Search for the cell housing the specified text and yield its [X, Y] center coordinate. 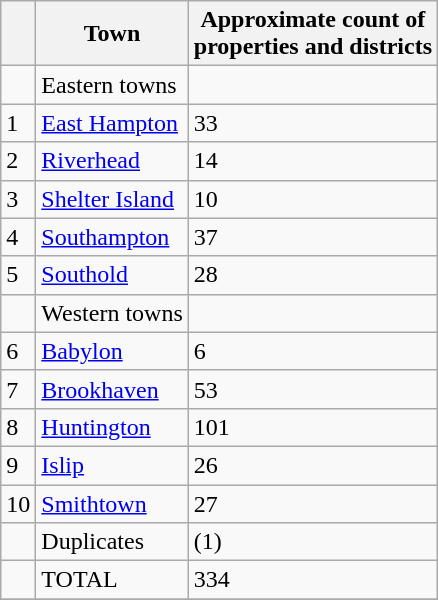
Babylon [112, 351]
7 [18, 389]
33 [312, 123]
Duplicates [112, 542]
1 [18, 123]
28 [312, 275]
5 [18, 275]
(1) [312, 542]
Shelter Island [112, 199]
East Hampton [112, 123]
8 [18, 427]
TOTAL [112, 580]
Town [112, 34]
Huntington [112, 427]
37 [312, 237]
Brookhaven [112, 389]
Smithtown [112, 503]
Islip [112, 465]
2 [18, 161]
Western towns [112, 313]
Southold [112, 275]
Southampton [112, 237]
Riverhead [112, 161]
26 [312, 465]
3 [18, 199]
4 [18, 237]
Eastern towns [112, 85]
101 [312, 427]
53 [312, 389]
Approximate count ofproperties and districts [312, 34]
27 [312, 503]
14 [312, 161]
9 [18, 465]
334 [312, 580]
